Provide the [X, Y] coordinate of the cell's center where the given text is located.  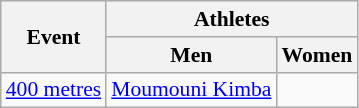
Athletes [232, 19]
Moumouni Kimba [191, 90]
Event [54, 36]
Women [316, 55]
Men [191, 55]
400 metres [54, 90]
